From the cell containing the given text, extract its center point as (X, Y) coordinate. 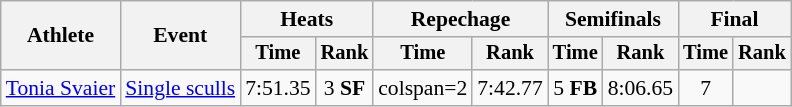
Single sculls (180, 88)
8:06.65 (640, 88)
Repechage (460, 19)
colspan=2 (422, 88)
7:51.35 (278, 88)
7 (706, 88)
Final (734, 19)
3 SF (345, 88)
7:42.77 (510, 88)
Semifinals (613, 19)
5 FB (576, 88)
Heats (306, 19)
Athlete (61, 36)
Tonia Svaier (61, 88)
Event (180, 36)
